Return the (X, Y) coordinate for the center point of the cell that contains the specified text.  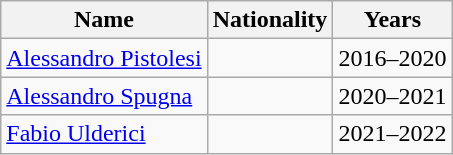
Nationality (270, 20)
Alessandro Pistolesi (104, 58)
Alessandro Spugna (104, 96)
2016–2020 (392, 58)
Years (392, 20)
2020–2021 (392, 96)
2021–2022 (392, 134)
Name (104, 20)
Fabio Ulderici (104, 134)
